Pinpoint the cell where the given text exists, returning its (X, Y) midpoint coordinate. 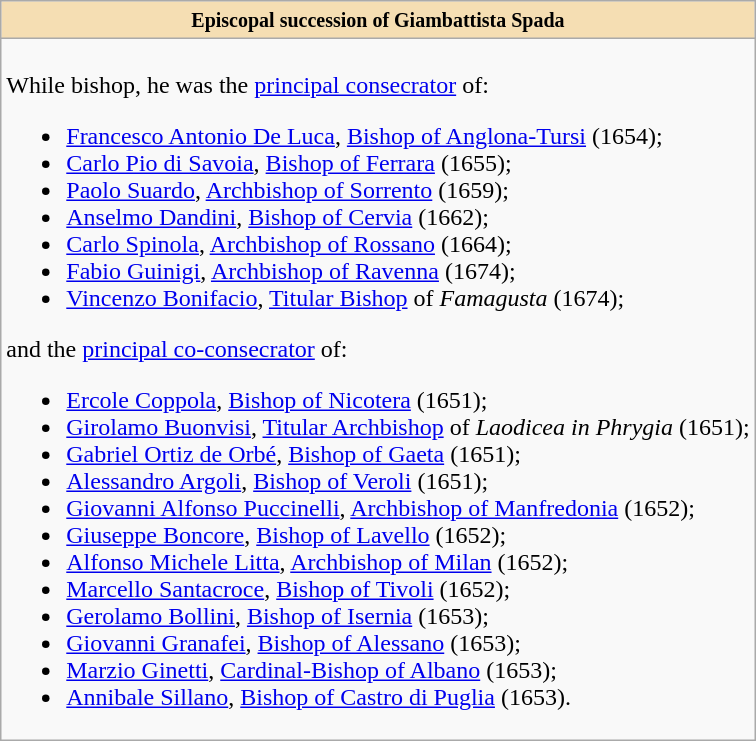
Episcopal succession of Giambattista Spada (378, 20)
